Identify which cell holds the provided text, then report its [X, Y] central coordinate. 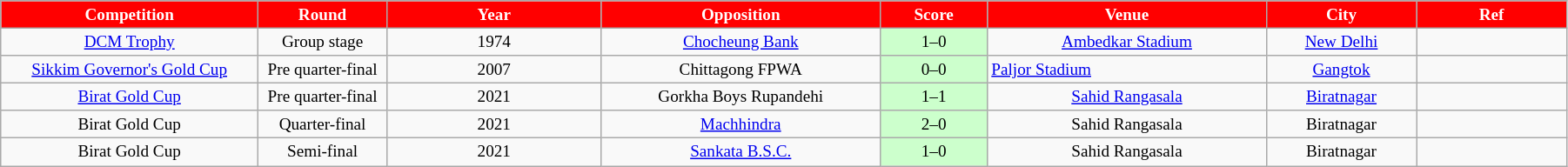
0–0 [933, 70]
Opposition [740, 15]
Ref [1491, 15]
Group stage [323, 42]
1–1 [933, 97]
Chocheung Bank [740, 42]
2007 [494, 70]
DCM Trophy [130, 42]
Ambedkar Stadium [1127, 42]
Competition [130, 15]
City [1342, 15]
New Delhi [1342, 42]
2–0 [933, 124]
Round [323, 15]
Quarter-final [323, 124]
Venue [1127, 15]
Paljor Stadium [1127, 70]
Gangtok [1342, 70]
1974 [494, 42]
Sankata B.S.C. [740, 152]
Year [494, 15]
Score [933, 15]
Chittagong FPWA [740, 70]
Sikkim Governor's Gold Cup [130, 70]
Machhindra [740, 124]
Semi-final [323, 152]
Gorkha Boys Rupandehi [740, 97]
